Scan for the cell matching the given text and deliver its [x, y] coordinate at center. 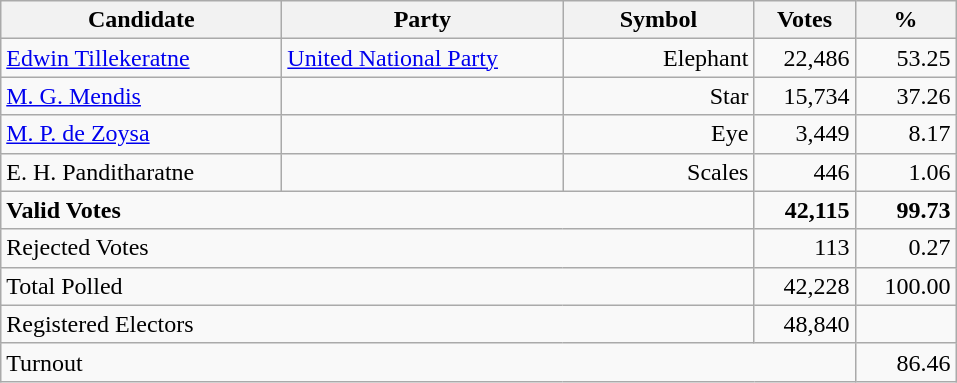
Scales [658, 172]
Candidate [142, 20]
Eye [658, 134]
22,486 [804, 58]
0.27 [906, 248]
8.17 [906, 134]
446 [804, 172]
M. P. de Zoysa [142, 134]
Rejected Votes [378, 248]
Star [658, 96]
Party [422, 20]
Turnout [428, 362]
Elephant [658, 58]
3,449 [804, 134]
United National Party [422, 58]
99.73 [906, 210]
15,734 [804, 96]
37.26 [906, 96]
M. G. Mendis [142, 96]
Symbol [658, 20]
Edwin Tillekeratne [142, 58]
Valid Votes [378, 210]
Registered Electors [378, 324]
53.25 [906, 58]
E. H. Panditharatne [142, 172]
48,840 [804, 324]
% [906, 20]
42,228 [804, 286]
42,115 [804, 210]
100.00 [906, 286]
Total Polled [378, 286]
1.06 [906, 172]
113 [804, 248]
Votes [804, 20]
86.46 [906, 362]
